Identify which cell holds the provided text, then report its (x, y) central coordinate. 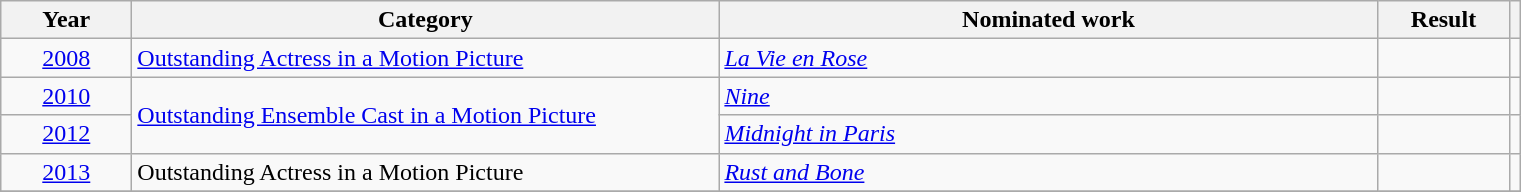
Outstanding Ensemble Cast in a Motion Picture (426, 115)
Nominated work (1048, 20)
Year (66, 20)
2013 (66, 172)
2010 (66, 96)
Category (426, 20)
Midnight in Paris (1048, 134)
2008 (66, 58)
La Vie en Rose (1048, 58)
Rust and Bone (1048, 172)
Nine (1048, 96)
2012 (66, 134)
Result (1444, 20)
